Return (X, Y) of the center of cell containing provided text 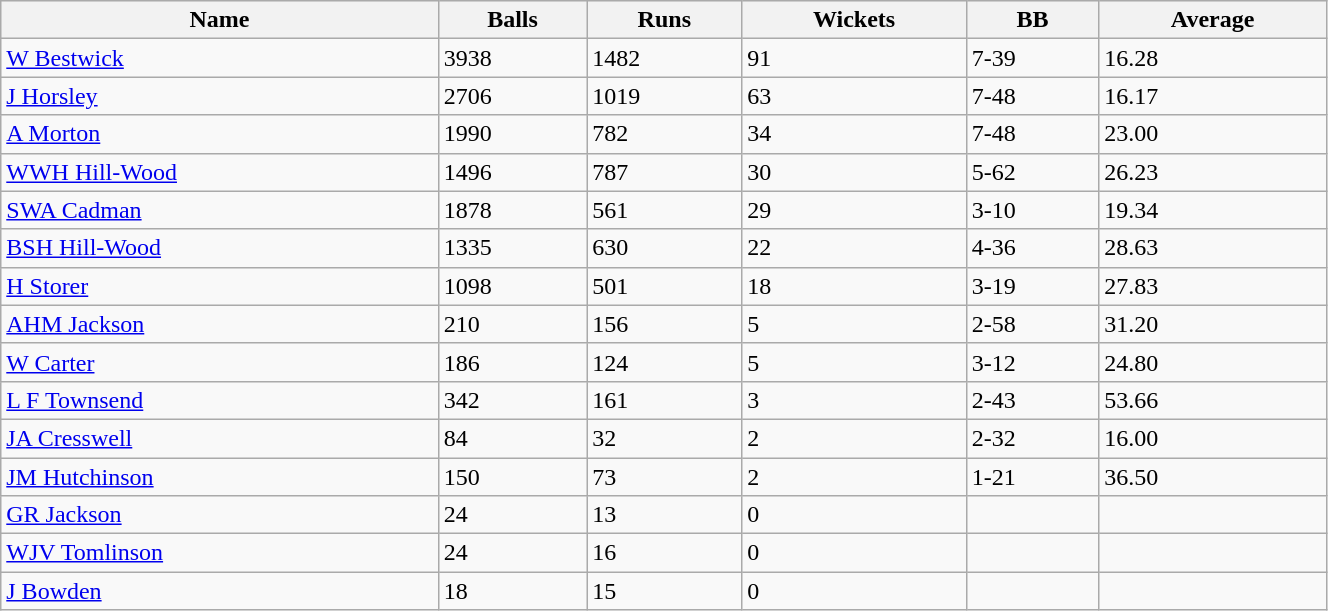
161 (664, 400)
31.20 (1213, 324)
342 (512, 400)
BSH Hill-Wood (220, 248)
28.63 (1213, 248)
26.23 (1213, 172)
7-39 (1032, 58)
156 (664, 324)
J Horsley (220, 96)
Name (220, 20)
2-32 (1032, 438)
2706 (512, 96)
2-43 (1032, 400)
H Storer (220, 286)
36.50 (1213, 477)
W Bestwick (220, 58)
1482 (664, 58)
19.34 (1213, 210)
WJV Tomlinson (220, 553)
1496 (512, 172)
73 (664, 477)
34 (854, 134)
WWH Hill-Wood (220, 172)
3-12 (1032, 362)
BB (1032, 20)
22 (854, 248)
2-58 (1032, 324)
782 (664, 134)
1019 (664, 96)
5-62 (1032, 172)
15 (664, 591)
Balls (512, 20)
1098 (512, 286)
GR Jackson (220, 515)
L F Townsend (220, 400)
A Morton (220, 134)
3 (854, 400)
1335 (512, 248)
210 (512, 324)
16 (664, 553)
24.80 (1213, 362)
13 (664, 515)
91 (854, 58)
63 (854, 96)
150 (512, 477)
16.00 (1213, 438)
SWA Cadman (220, 210)
Wickets (854, 20)
W Carter (220, 362)
186 (512, 362)
501 (664, 286)
84 (512, 438)
30 (854, 172)
3-10 (1032, 210)
J Bowden (220, 591)
1878 (512, 210)
27.83 (1213, 286)
53.66 (1213, 400)
787 (664, 172)
4-36 (1032, 248)
29 (854, 210)
32 (664, 438)
3-19 (1032, 286)
JM Hutchinson (220, 477)
630 (664, 248)
Average (1213, 20)
124 (664, 362)
1990 (512, 134)
Runs (664, 20)
AHM Jackson (220, 324)
3938 (512, 58)
1-21 (1032, 477)
23.00 (1213, 134)
561 (664, 210)
16.28 (1213, 58)
JA Cresswell (220, 438)
16.17 (1213, 96)
